Determine the [x, y] coordinate at the center of the cell enclosing the given text.  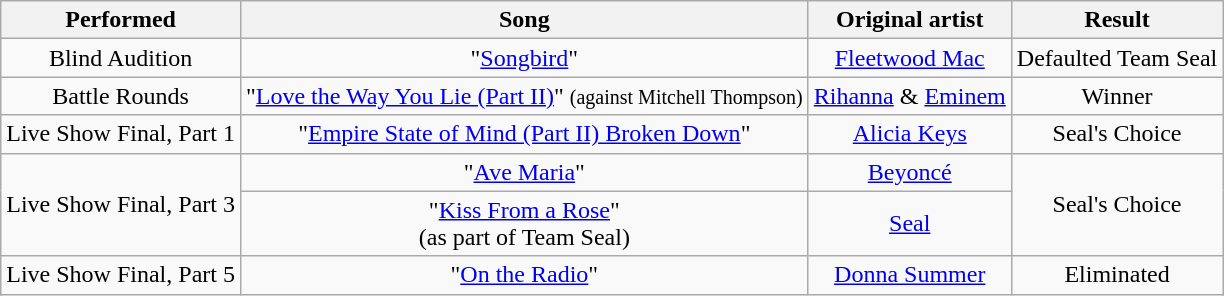
Rihanna & Eminem [910, 96]
Original artist [910, 20]
"Songbird" [524, 58]
Donna Summer [910, 275]
"Love the Way You Lie (Part II)" (against Mitchell Thompson) [524, 96]
Blind Audition [121, 58]
"On the Radio" [524, 275]
Seal [910, 224]
"Ave Maria" [524, 172]
Eliminated [1117, 275]
"Empire State of Mind (Part II) Broken Down" [524, 134]
Alicia Keys [910, 134]
Defaulted Team Seal [1117, 58]
Beyoncé [910, 172]
Battle Rounds [121, 96]
Live Show Final, Part 3 [121, 204]
Fleetwood Mac [910, 58]
Live Show Final, Part 1 [121, 134]
"Kiss From a Rose"(as part of Team Seal) [524, 224]
Performed [121, 20]
Song [524, 20]
Winner [1117, 96]
Result [1117, 20]
Live Show Final, Part 5 [121, 275]
